Find where the given text appears and provide that cell's center as [x, y] coordinate. 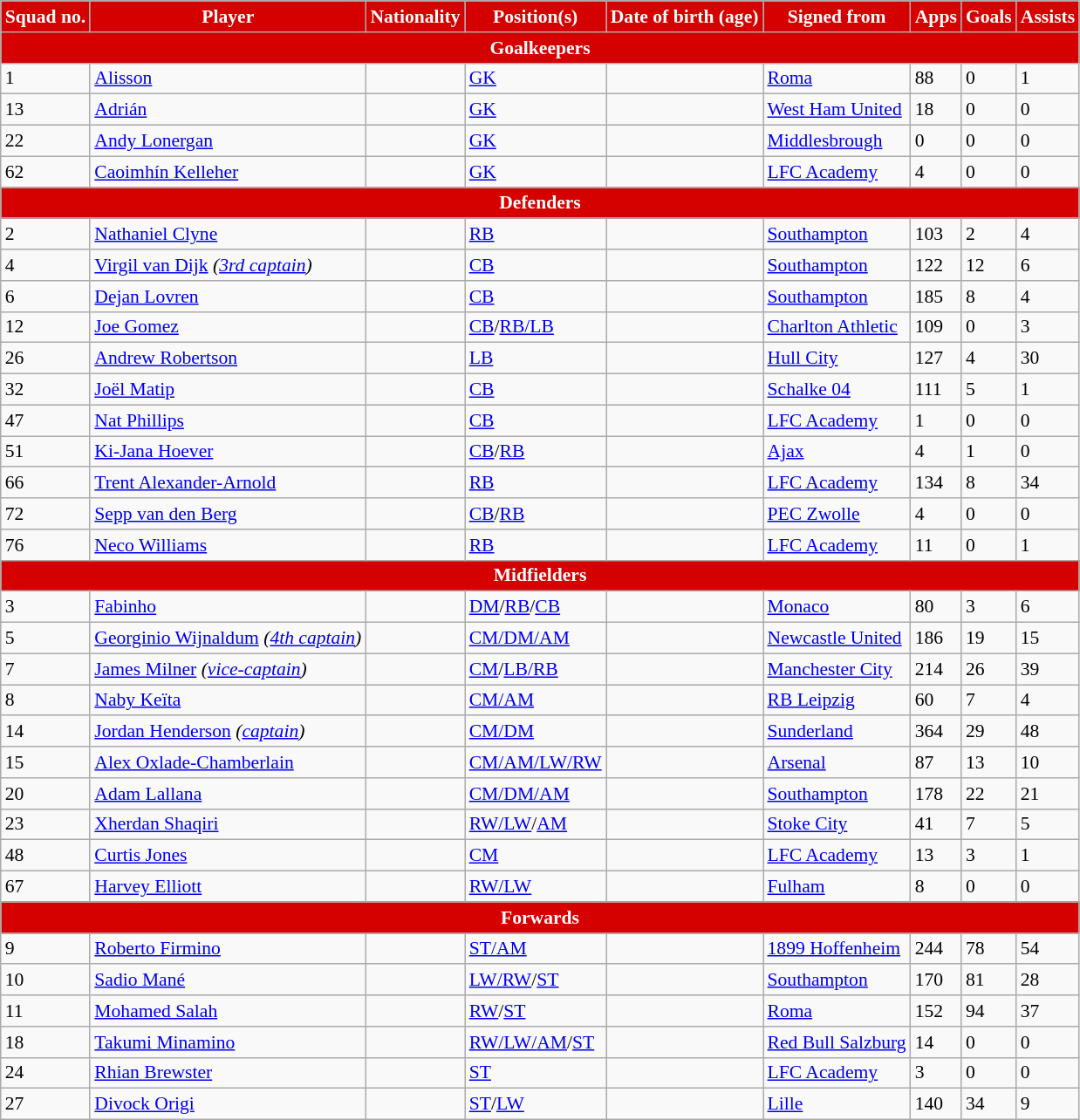
Virgil van Dijk (3rd captain) [228, 265]
152 [936, 1011]
Mohamed Salah [228, 1011]
Assists [1049, 17]
Fabinho [228, 607]
Goalkeepers [541, 48]
CM/DM [536, 732]
LW/RW/ST [536, 980]
Monaco [836, 607]
Defenders [541, 203]
20 [45, 794]
32 [45, 390]
62 [45, 172]
Position(s) [536, 17]
Caoimhín Kelleher [228, 172]
Player [228, 17]
ST/LW [536, 1104]
Alisson [228, 79]
Manchester City [836, 669]
54 [1049, 949]
Takumi Minamino [228, 1042]
Neco Williams [228, 545]
Lille [836, 1104]
Naby Keïta [228, 700]
67 [45, 887]
Roberto Firmino [228, 949]
Georginio Wijnaldum (4th captain) [228, 639]
Hull City [836, 359]
244 [936, 949]
127 [936, 359]
66 [45, 483]
Sunderland [836, 732]
170 [936, 980]
Goals [989, 17]
Forwards [541, 918]
214 [936, 669]
51 [45, 452]
Middlesbrough [836, 141]
60 [936, 700]
Trent Alexander-Arnold [228, 483]
CB/RB/LB [536, 327]
Signed from [836, 17]
Alex Oxlade-Chamberlain [228, 762]
Divock Origi [228, 1104]
Newcastle United [836, 639]
Dejan Lovren [228, 297]
21 [1049, 794]
RW/LW/AM/ST [536, 1042]
94 [989, 1011]
39 [1049, 669]
134 [936, 483]
1899 Hoffenheim [836, 949]
81 [989, 980]
ST/AM [536, 949]
Adrián [228, 110]
Sepp van den Berg [228, 514]
111 [936, 390]
West Ham United [836, 110]
27 [45, 1104]
37 [1049, 1011]
80 [936, 607]
186 [936, 639]
Xherdan Shaqiri [228, 824]
Andrew Robertson [228, 359]
Curtis Jones [228, 856]
Joël Matip [228, 390]
Andy Lonergan [228, 141]
178 [936, 794]
ST [536, 1073]
CM [536, 856]
Fulham [836, 887]
76 [45, 545]
29 [989, 732]
Joe Gomez [228, 327]
Red Bull Salzburg [836, 1042]
RW/LW/AM [536, 824]
RB Leipzig [836, 700]
Rhian Brewster [228, 1073]
Ki-Jana Hoever [228, 452]
Squad no. [45, 17]
109 [936, 327]
24 [45, 1073]
Apps [936, 17]
James Milner (vice-captain) [228, 669]
41 [936, 824]
Jordan Henderson (captain) [228, 732]
Midfielders [541, 576]
RW/ST [536, 1011]
RW/LW [536, 887]
72 [45, 514]
28 [1049, 980]
Nationality [415, 17]
Harvey Elliott [228, 887]
Charlton Athletic [836, 327]
19 [989, 639]
364 [936, 732]
78 [989, 949]
87 [936, 762]
PEC Zwolle [836, 514]
47 [45, 420]
CM/LB/RB [536, 669]
DM/RB/CB [536, 607]
Sadio Mané [228, 980]
140 [936, 1104]
23 [45, 824]
88 [936, 79]
Nathaniel Clyne [228, 235]
Stoke City [836, 824]
185 [936, 297]
Adam Lallana [228, 794]
Date of birth (age) [685, 17]
Schalke 04 [836, 390]
CM/AM [536, 700]
30 [1049, 359]
LB [536, 359]
103 [936, 235]
CM/AM/LW/RW [536, 762]
Arsenal [836, 762]
Nat Phillips [228, 420]
Ajax [836, 452]
122 [936, 265]
